Scan for the cell matching the given text and deliver its [x, y] coordinate at center. 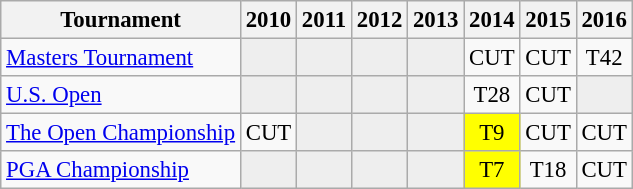
T9 [492, 133]
T42 [604, 58]
T28 [492, 95]
The Open Championship [121, 133]
Tournament [121, 20]
2011 [324, 20]
2015 [548, 20]
2012 [379, 20]
2016 [604, 20]
U.S. Open [121, 95]
2010 [268, 20]
T18 [548, 170]
2013 [436, 20]
T7 [492, 170]
PGA Championship [121, 170]
2014 [492, 20]
Masters Tournament [121, 58]
